Return (x, y) of the center of cell containing provided text 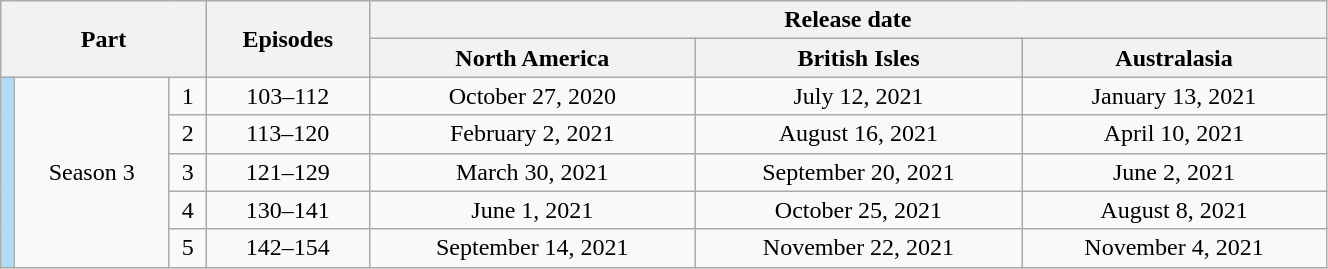
February 2, 2021 (532, 134)
November 4, 2021 (1174, 248)
British Isles (858, 58)
Season 3 (92, 172)
September 20, 2021 (858, 172)
4 (188, 210)
June 1, 2021 (532, 210)
June 2, 2021 (1174, 172)
April 10, 2021 (1174, 134)
July 12, 2021 (858, 96)
Release date (848, 20)
August 16, 2021 (858, 134)
October 27, 2020 (532, 96)
Australasia (1174, 58)
3 (188, 172)
October 25, 2021 (858, 210)
North America (532, 58)
September 14, 2021 (532, 248)
Episodes (288, 39)
March 30, 2021 (532, 172)
Part (104, 39)
1 (188, 96)
121–129 (288, 172)
January 13, 2021 (1174, 96)
142–154 (288, 248)
130–141 (288, 210)
5 (188, 248)
103–112 (288, 96)
August 8, 2021 (1174, 210)
November 22, 2021 (858, 248)
113–120 (288, 134)
2 (188, 134)
